Find where the given text appears and provide that cell's center as (x, y) coordinate. 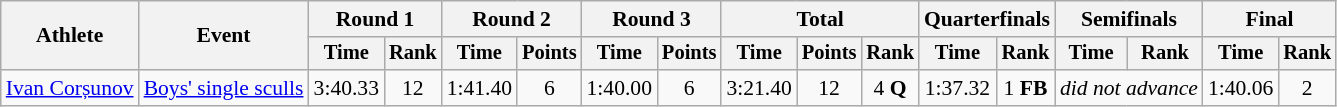
1:41.40 (480, 88)
1:40.00 (620, 88)
Round 1 (376, 19)
1:40.06 (1240, 88)
Quarterfinals (987, 19)
1 FB (1026, 88)
2 (1307, 88)
1:37.32 (958, 88)
3:21.40 (758, 88)
Athlete (70, 36)
Ivan Corșunov (70, 88)
4 Q (890, 88)
Round 2 (512, 19)
3:40.33 (346, 88)
Semifinals (1129, 19)
Boys' single sculls (224, 88)
Round 3 (652, 19)
Total (820, 19)
Event (224, 36)
did not advance (1129, 88)
Final (1270, 19)
